Locate the cell with the specified text and output its (x, y) center coordinate. 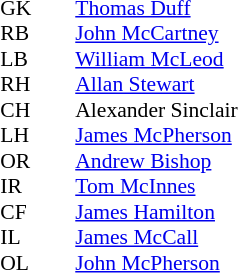
OR (19, 161)
Alexander Sinclair (156, 110)
James Hamilton (156, 212)
John McCartney (156, 33)
LB (19, 59)
LH (19, 135)
IR (19, 187)
James McCall (156, 237)
CH (19, 110)
RB (19, 33)
James McPherson (156, 135)
William McLeod (156, 59)
IL (19, 237)
Andrew Bishop (156, 161)
CF (19, 212)
Allan Stewart (156, 85)
RH (19, 85)
Tom McInnes (156, 187)
